Scan for the cell matching the given text and deliver its [x, y] coordinate at center. 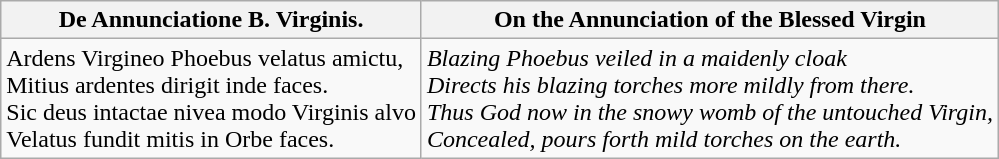
On the Annunciation of the Blessed Virgin [710, 20]
De Annunciatione B. Virginis. [212, 20]
